For the text-containing cell, return its midpoint in (X, Y) coordinate format. 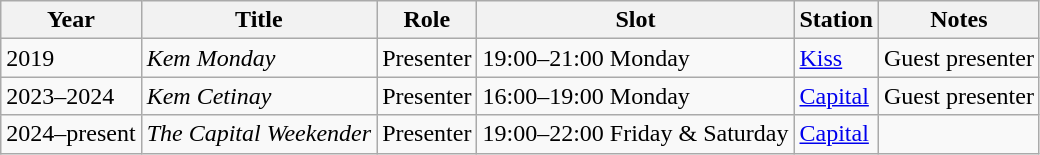
Year (71, 20)
2019 (71, 58)
Kiss (836, 58)
Kem Monday (258, 58)
2024–present (71, 134)
The Capital Weekender (258, 134)
Role (427, 20)
2023–2024 (71, 96)
Kem Cetinay (258, 96)
Title (258, 20)
19:00–22:00 Friday & Saturday (636, 134)
Slot (636, 20)
Station (836, 20)
16:00–19:00 Monday (636, 96)
Notes (958, 20)
19:00–21:00 Monday (636, 58)
